Determine the (x, y) coordinate at the center of the cell enclosing the given text.  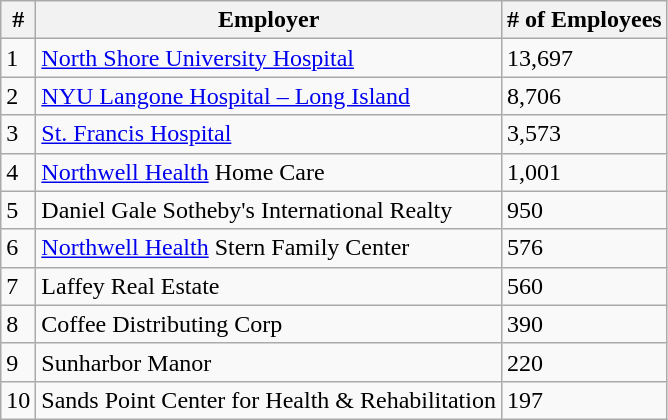
North Shore University Hospital (269, 58)
Daniel Gale Sotheby's International Realty (269, 210)
560 (584, 286)
390 (584, 324)
Sands Point Center for Health & Rehabilitation (269, 400)
4 (18, 172)
Northwell Health Home Care (269, 172)
2 (18, 96)
576 (584, 248)
Laffey Real Estate (269, 286)
220 (584, 362)
Coffee Distributing Corp (269, 324)
950 (584, 210)
197 (584, 400)
6 (18, 248)
10 (18, 400)
1 (18, 58)
1,001 (584, 172)
Sunharbor Manor (269, 362)
NYU Langone Hospital – Long Island (269, 96)
8,706 (584, 96)
7 (18, 286)
9 (18, 362)
# (18, 20)
St. Francis Hospital (269, 134)
Employer (269, 20)
5 (18, 210)
8 (18, 324)
# of Employees (584, 20)
3 (18, 134)
13,697 (584, 58)
Northwell Health Stern Family Center (269, 248)
3,573 (584, 134)
